Scan for the cell matching the given text and deliver its [X, Y] coordinate at center. 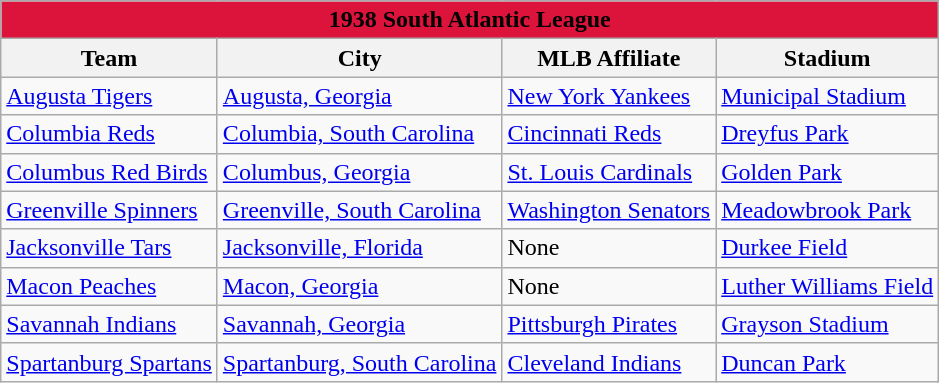
Municipal Stadium [828, 96]
Cleveland Indians [609, 362]
Savannah Indians [110, 324]
St. Louis Cardinals [609, 172]
City [360, 58]
Jacksonville, Florida [360, 248]
Grayson Stadium [828, 324]
Cincinnati Reds [609, 134]
Savannah, Georgia [360, 324]
Luther Williams Field [828, 286]
Dreyfus Park [828, 134]
1938 South Atlantic League [470, 20]
Pittsburgh Pirates [609, 324]
Spartanburg Spartans [110, 362]
Spartanburg, South Carolina [360, 362]
Meadowbrook Park [828, 210]
Washington Senators [609, 210]
Columbus, Georgia [360, 172]
Macon, Georgia [360, 286]
Durkee Field [828, 248]
Columbia Reds [110, 134]
MLB Affiliate [609, 58]
Duncan Park [828, 362]
New York Yankees [609, 96]
Team [110, 58]
Golden Park [828, 172]
Augusta, Georgia [360, 96]
Stadium [828, 58]
Greenville Spinners [110, 210]
Columbia, South Carolina [360, 134]
Greenville, South Carolina [360, 210]
Augusta Tigers [110, 96]
Columbus Red Birds [110, 172]
Jacksonville Tars [110, 248]
Macon Peaches [110, 286]
